Capture the cell that displays the provided text and extract its (x, y) central coordinate. 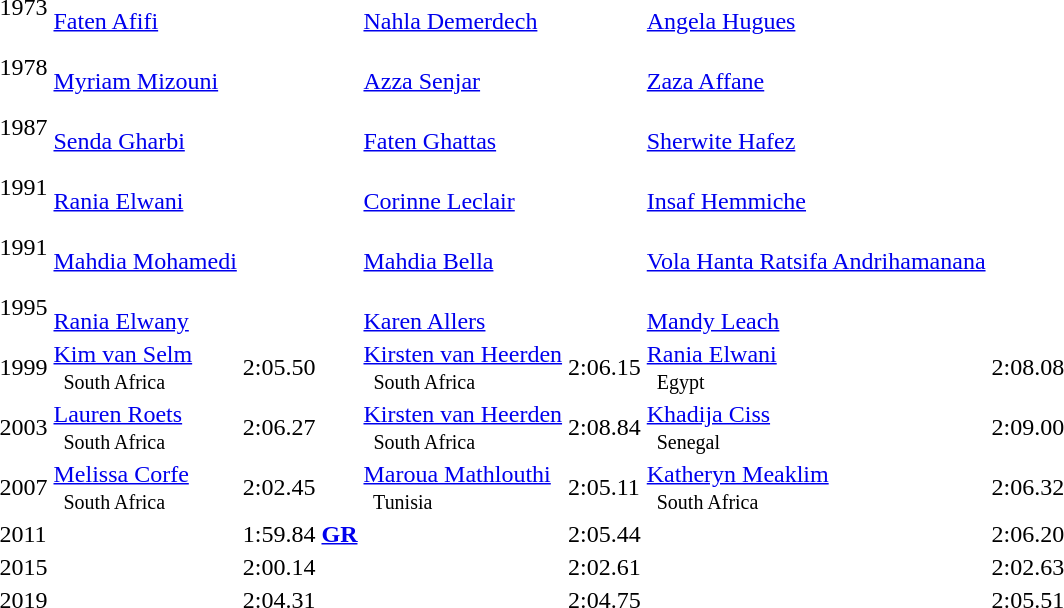
Mahdia Bella (463, 248)
Corinne Leclair (463, 188)
2:00.14 (300, 567)
1:59.84 GR (300, 534)
Rania Elwani Egypt (816, 368)
Melissa Corfe South Africa (145, 488)
Karen Allers (463, 308)
Azza Senjar (463, 68)
Katheryn Meaklim South Africa (816, 488)
2:06.15 (605, 368)
Mandy Leach (816, 308)
2:08.84 (605, 428)
Rania Elwany (145, 308)
Mahdia Mohamedi (145, 248)
2:05.11 (605, 488)
Kim van Selm South Africa (145, 368)
Myriam Mizouni (145, 68)
Lauren Roets South Africa (145, 428)
Rania Elwani (145, 188)
Faten Ghattas (463, 128)
Maroua Mathlouthi Tunisia (463, 488)
2:05.44 (605, 534)
2:06.27 (300, 428)
Insaf Hemmiche (816, 188)
Vola Hanta Ratsifa Andrihamanana (816, 248)
2:05.50 (300, 368)
Zaza Affane (816, 68)
2:02.45 (300, 488)
2:02.61 (605, 567)
Senda Gharbi (145, 128)
Sherwite Hafez (816, 128)
Khadija Ciss Senegal (816, 428)
